Detect which cell encompasses the target text, then output its (X, Y) center coordinate. 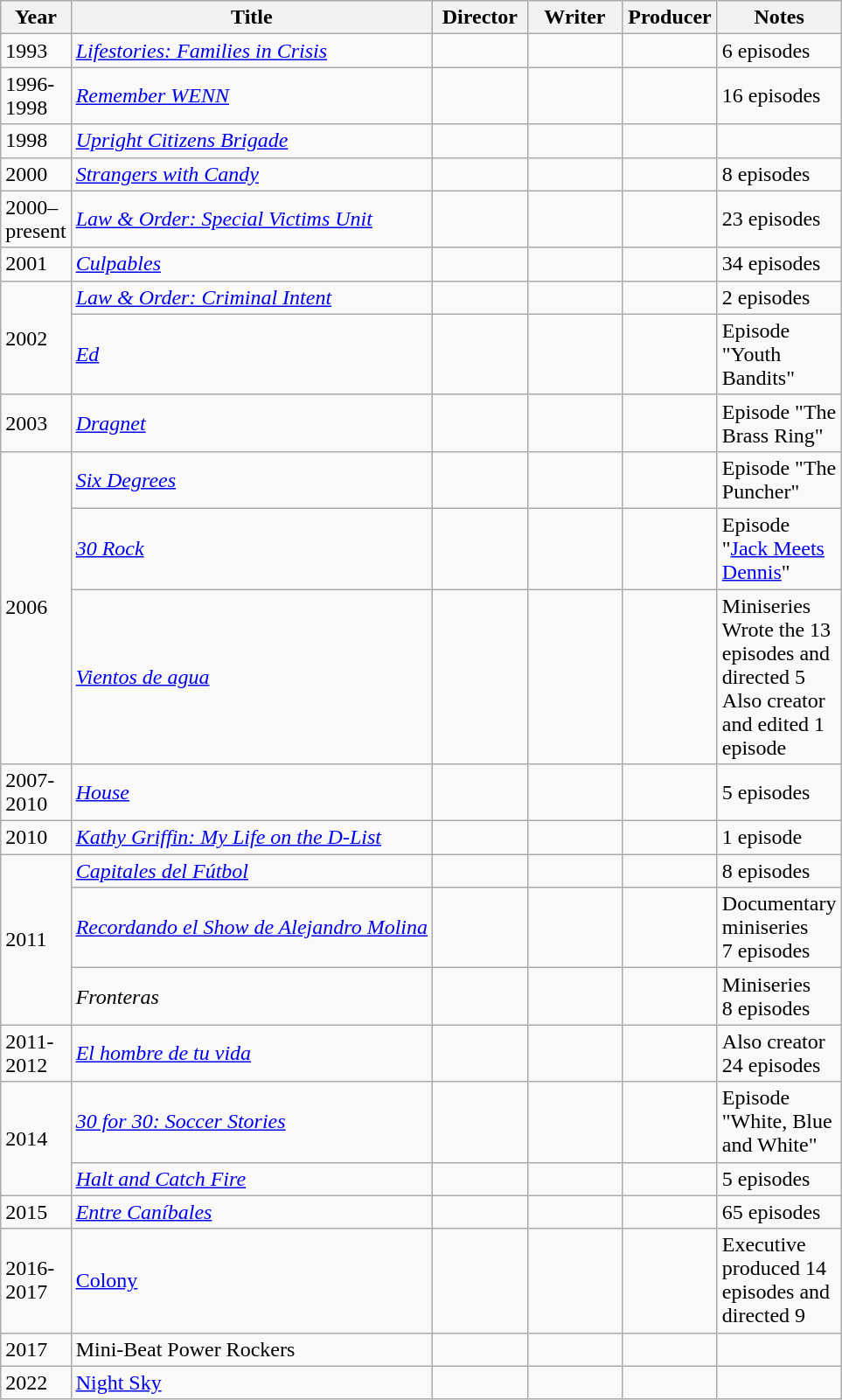
1993 (36, 51)
34 episodes (779, 264)
Night Sky (252, 1383)
2002 (36, 338)
Law & Order: Criminal Intent (252, 297)
2015 (36, 1212)
Culpables (252, 264)
Miniseries8 episodes (779, 997)
2022 (36, 1383)
6 episodes (779, 51)
Capitales del Fútbol (252, 871)
Episode "The Puncher" (779, 479)
Executive produced 14 episodes and directed 9 (779, 1280)
Entre Caníbales (252, 1212)
Halt and Catch Fire (252, 1179)
Documentary miniseries7 episodes (779, 928)
Writer (575, 17)
2003 (36, 423)
2007-2010 (36, 792)
2000 (36, 174)
1 episode (779, 838)
Title (252, 17)
2011 (36, 939)
2010 (36, 838)
2 episodes (779, 297)
Year (36, 17)
Remember WENN (252, 96)
Producer (670, 17)
2006 (36, 607)
House (252, 792)
Kathy Griffin: My Life on the D-List (252, 838)
MiniseriesWrote the 13 episodes and directed 5Also creator and edited 1 episode (779, 677)
Ed (252, 354)
2001 (36, 264)
Strangers with Candy (252, 174)
Upright Citizens Brigade (252, 141)
Notes (779, 17)
65 episodes (779, 1212)
Six Degrees (252, 479)
2016-2017 (36, 1280)
30 Rock (252, 548)
Fronteras (252, 997)
Mini-Beat Power Rockers (252, 1349)
Also creator24 episodes (779, 1053)
2000–present (36, 219)
Colony (252, 1280)
Lifestories: Families in Crisis (252, 51)
Recordando el Show de Alejandro Molina (252, 928)
Episode "The Brass Ring" (779, 423)
Episode "Jack Meets Dennis" (779, 548)
Episode "White, Blue and White" (779, 1122)
23 episodes (779, 219)
16 episodes (779, 96)
El hombre de tu vida (252, 1053)
2014 (36, 1139)
Director (481, 17)
Dragnet (252, 423)
30 for 30: Soccer Stories (252, 1122)
Law & Order: Special Victims Unit (252, 219)
1998 (36, 141)
Episode "Youth Bandits" (779, 354)
1996-1998 (36, 96)
Vientos de agua (252, 677)
2017 (36, 1349)
2011-2012 (36, 1053)
